Provide the [X, Y] coordinate of the cell's center where the given text is located.  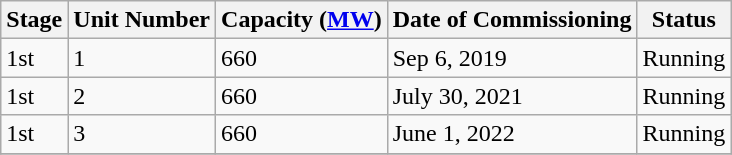
Capacity (MW) [302, 20]
Unit Number [142, 20]
Sep 6, 2019 [512, 58]
Status [684, 20]
Date of Commissioning [512, 20]
July 30, 2021 [512, 96]
2 [142, 96]
Stage [34, 20]
3 [142, 134]
June 1, 2022 [512, 134]
1 [142, 58]
